Locate the cell with the specified text and output its (x, y) center coordinate. 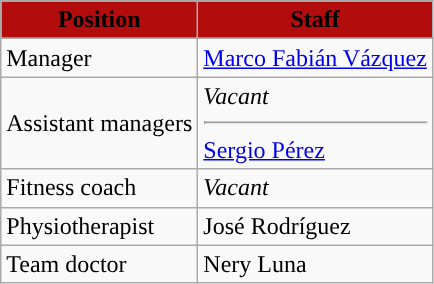
Manager (100, 58)
José Rodríguez (316, 226)
Marco Fabián Vázquez (316, 58)
Vacant (316, 188)
Nery Luna (316, 264)
Physiotherapist (100, 226)
Team doctor (100, 264)
Fitness coach (100, 188)
Position (100, 20)
Vacant Sergio Pérez (316, 123)
Staff (316, 20)
Assistant managers (100, 123)
